Detect which cell encompasses the target text, then output its [X, Y] center coordinate. 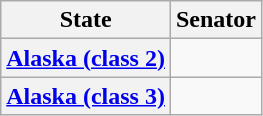
Alaska (class 2) [86, 58]
Senator [216, 20]
State [86, 20]
Alaska (class 3) [86, 96]
